Search for the cell housing the specified text and yield its [X, Y] center coordinate. 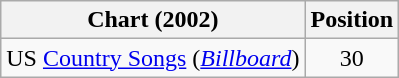
30 [352, 58]
Position [352, 20]
US Country Songs (Billboard) [153, 58]
Chart (2002) [153, 20]
